Pinpoint the cell where the given text exists, returning its (X, Y) midpoint coordinate. 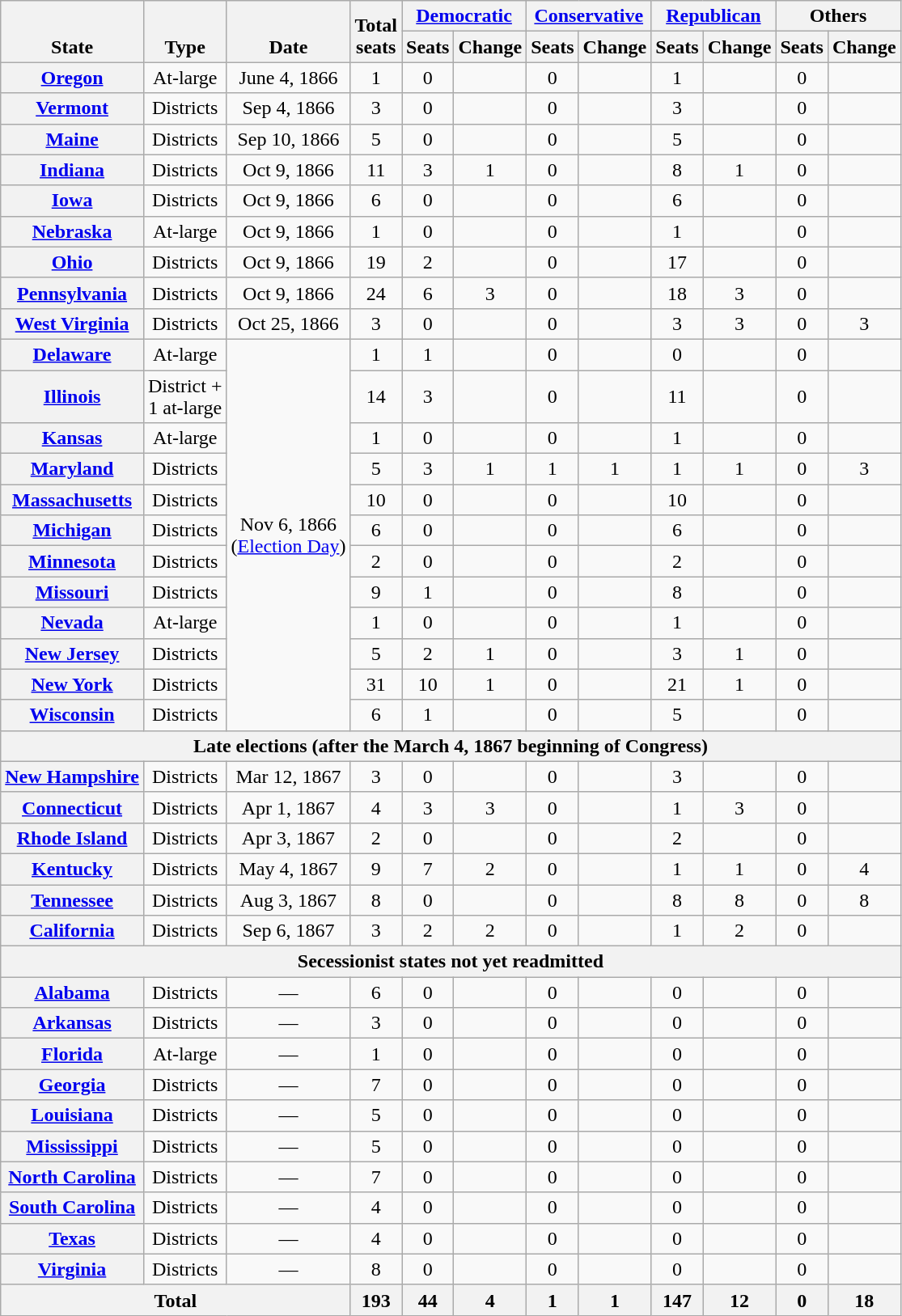
Rhode Island (73, 838)
New York (73, 684)
Secessionist states not yet readmitted (451, 962)
44 (427, 1300)
Louisiana (73, 1115)
14 (376, 396)
Arkansas (73, 1023)
Total (176, 1300)
Georgia (73, 1085)
Apr 1, 1867 (288, 807)
31 (376, 684)
Aug 3, 1867 (288, 900)
District +1 at-large (184, 396)
Missouri (73, 592)
Vermont (73, 108)
West Virginia (73, 324)
147 (677, 1300)
Type (184, 32)
Sep 4, 1866 (288, 108)
Florida (73, 1054)
May 4, 1867 (288, 869)
Pennsylvania (73, 293)
Sep 6, 1867 (288, 931)
Mar 12, 1867 (288, 776)
Nebraska (73, 231)
Maine (73, 139)
Delaware (73, 354)
Kentucky (73, 869)
Ohio (73, 262)
Nevada (73, 623)
Connecticut (73, 807)
Mississippi (73, 1146)
17 (677, 262)
Kansas (73, 438)
South Carolina (73, 1208)
Wisconsin (73, 715)
Alabama (73, 992)
Tennessee (73, 900)
Nov 6, 1866(Election Day) (288, 535)
12 (739, 1300)
Minnesota (73, 561)
Illinois (73, 396)
Iowa (73, 201)
Conservative (589, 16)
Oct 25, 1866 (288, 324)
Oregon (73, 78)
California (73, 931)
21 (677, 684)
June 4, 1866 (288, 78)
Late elections (after the March 4, 1867 beginning of Congress) (451, 746)
Apr 3, 1867 (288, 838)
New Jersey (73, 654)
Massachusetts (73, 500)
Republican (714, 16)
19 (376, 262)
193 (376, 1300)
Totalseats (376, 32)
State (73, 32)
24 (376, 293)
Democratic (464, 16)
Sep 10, 1866 (288, 139)
Michigan (73, 531)
Others (838, 16)
New Hampshire (73, 776)
Virginia (73, 1269)
Texas (73, 1238)
Date (288, 32)
North Carolina (73, 1177)
Indiana (73, 170)
Maryland (73, 469)
